Identify which cell holds the provided text, then report its [X, Y] central coordinate. 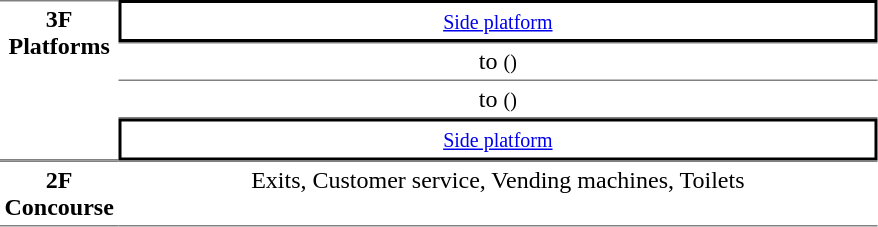
2FConcourse [59, 193]
Exits, Customer service, Vending machines, Toilets [498, 193]
3FPlatforms [59, 80]
